Extract the (X, Y) coordinate from the center of the cell holding the provided text.  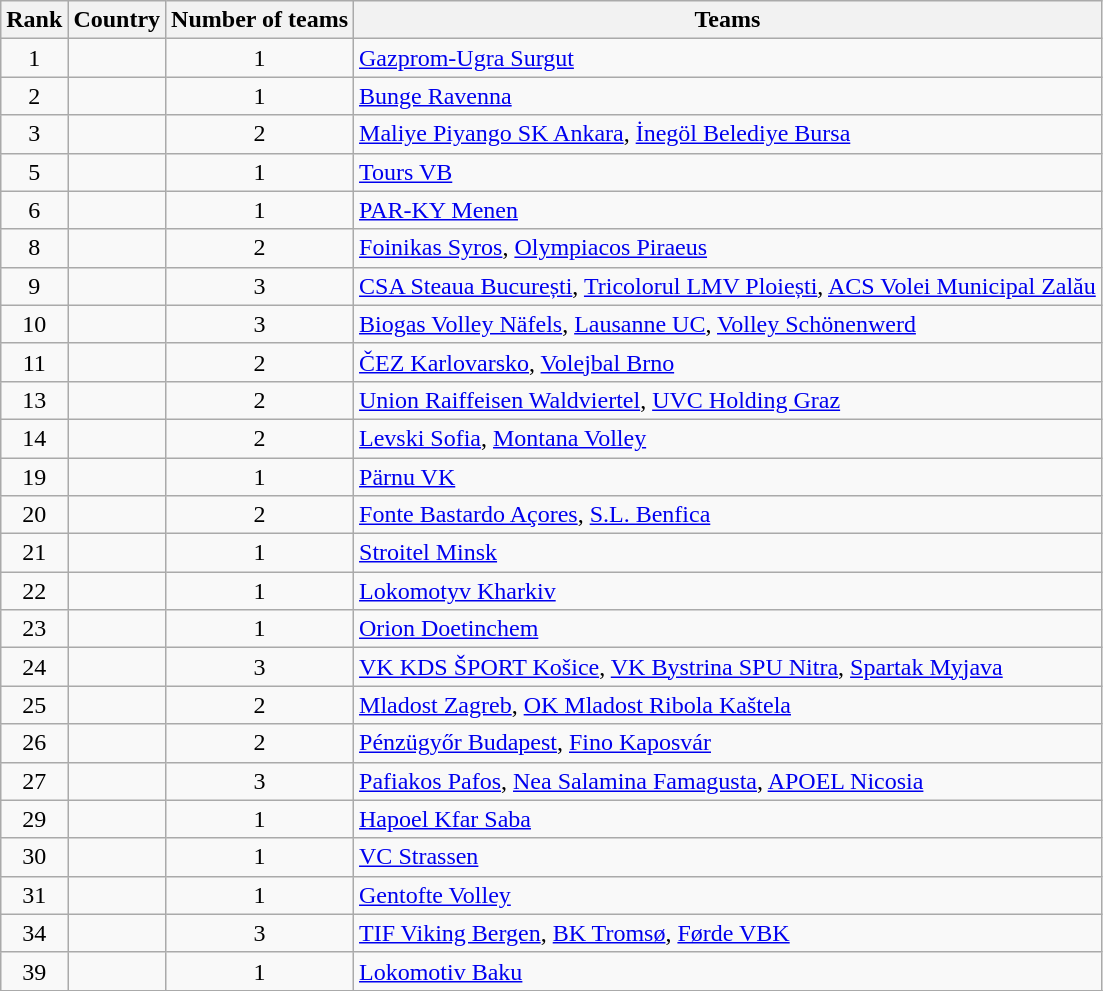
34 (34, 933)
Country (117, 20)
6 (34, 210)
Teams (728, 20)
Pénzügyőr Budapest, Fino Kaposvár (728, 743)
TIF Viking Bergen, BK Tromsø, Førde VBK (728, 933)
VK KDS ŠPORT Košice, VK Bystrina SPU Nitra, Spartak Myjava (728, 667)
ČEZ Karlovarsko, Volejbal Brno (728, 362)
Tours VB (728, 172)
31 (34, 895)
27 (34, 781)
9 (34, 286)
Mladost Zagreb, OK Mladost Ribola Kaštela (728, 705)
Pärnu VK (728, 477)
14 (34, 438)
29 (34, 819)
23 (34, 629)
Gentofte Volley (728, 895)
20 (34, 515)
Stroitel Minsk (728, 553)
10 (34, 324)
11 (34, 362)
Maliye Piyango SK Ankara, İnegöl Belediye Bursa (728, 134)
Rank (34, 20)
Hapoel Kfar Saba (728, 819)
Number of teams (260, 20)
Levski Sofia, Montana Volley (728, 438)
Biogas Volley Näfels, Lausanne UC, Volley Schönenwerd (728, 324)
VC Strassen (728, 857)
39 (34, 971)
Bunge Ravenna (728, 96)
13 (34, 400)
Lokomotyv Kharkiv (728, 591)
PAR-KY Menen (728, 210)
CSA Steaua București, Tricolorul LMV Ploiești, ACS Volei Municipal Zalău (728, 286)
8 (34, 248)
30 (34, 857)
Fonte Bastardo Açores, S.L. Benfica (728, 515)
Pafiakos Pafos, Nea Salamina Famagusta, APOEL Nicosia (728, 781)
22 (34, 591)
26 (34, 743)
25 (34, 705)
21 (34, 553)
19 (34, 477)
Foinikas Syros, Olympiacos Piraeus (728, 248)
Union Raiffeisen Waldviertel, UVC Holding Graz (728, 400)
Gazprom-Ugra Surgut (728, 58)
5 (34, 172)
24 (34, 667)
Orion Doetinchem (728, 629)
Lokomotiv Baku (728, 971)
